Search for the cell housing the specified text and yield its [x, y] center coordinate. 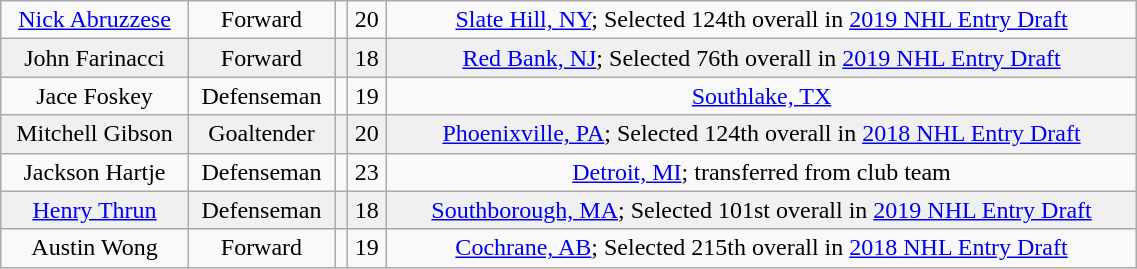
Red Bank, NJ; Selected 76th overall in 2019 NHL Entry Draft [762, 58]
Phoenixville, PA; Selected 124th overall in 2018 NHL Entry Draft [762, 134]
Mitchell Gibson [94, 134]
Austin Wong [94, 248]
Slate Hill, NY; Selected 124th overall in 2019 NHL Entry Draft [762, 20]
Nick Abruzzese [94, 20]
Cochrane, AB; Selected 215th overall in 2018 NHL Entry Draft [762, 248]
Southborough, MA; Selected 101st overall in 2019 NHL Entry Draft [762, 210]
Southlake, TX [762, 96]
Jackson Hartje [94, 172]
Jace Foskey [94, 96]
23 [366, 172]
Goaltender [261, 134]
Detroit, MI; transferred from club team [762, 172]
John Farinacci [94, 58]
Henry Thrun [94, 210]
